Extract the [X, Y] coordinate from the center of the cell holding the provided text.  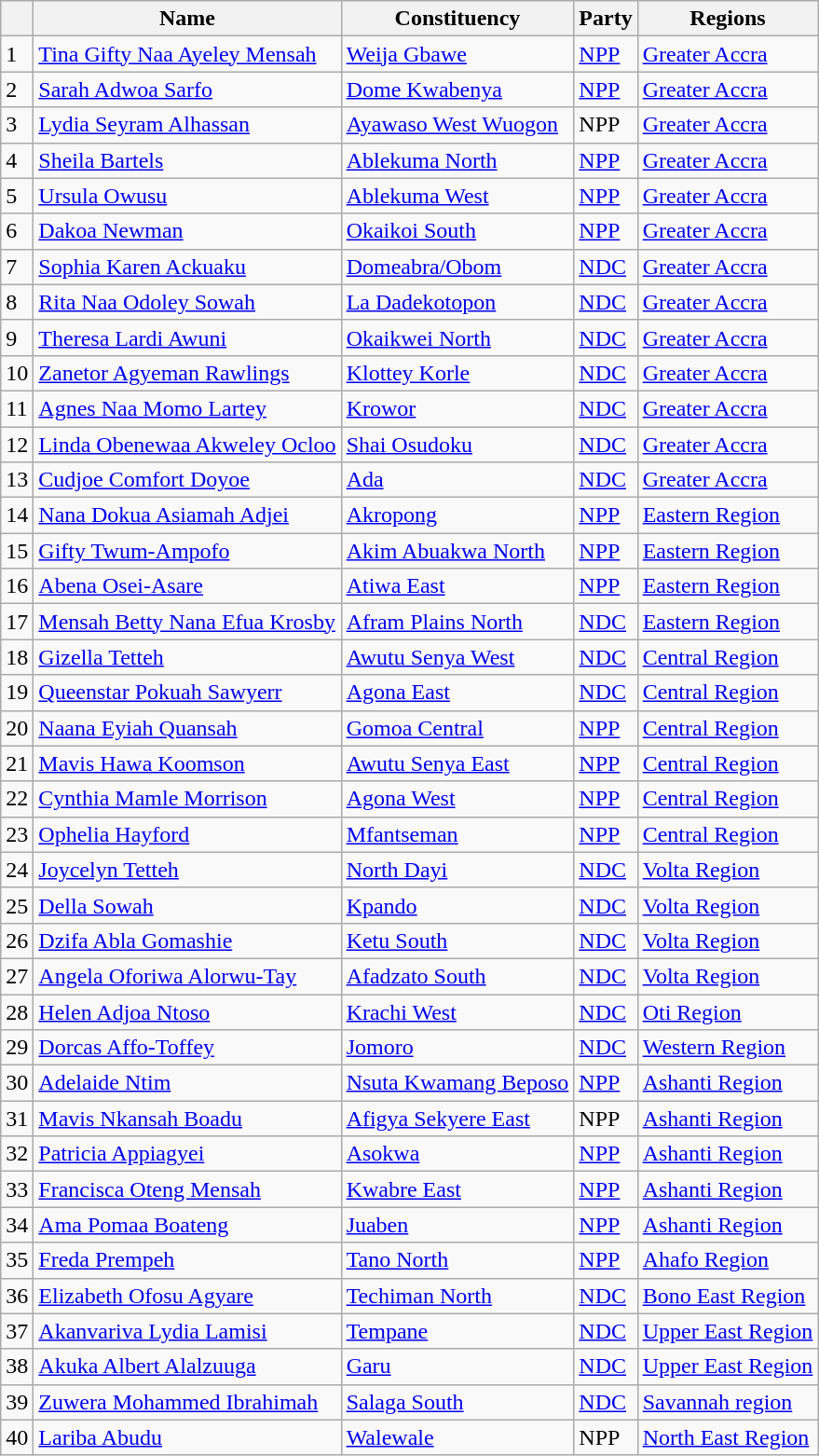
1 [17, 54]
8 [17, 302]
Della Sowah [187, 905]
Western Region [728, 1048]
Constituency [457, 19]
Atiwa East [457, 586]
Ablekuma North [457, 160]
Ketu South [457, 941]
37 [17, 1331]
Krachi West [457, 1011]
Dzifa Abla Gomashie [187, 941]
La Dadekotopon [457, 302]
Helen Adjoa Ntoso [187, 1011]
Dakoa Newman [187, 231]
Nsuta Kwamang Beposo [457, 1083]
Zuwera Mohammed Ibrahimah [187, 1402]
Gizella Tetteh [187, 657]
Okaikwei North [457, 337]
Tano North [457, 1260]
Angela Oforiwa Alorwu-Tay [187, 976]
Ophelia Hayford [187, 834]
Walewale [457, 1437]
Kwabre East [457, 1189]
30 [17, 1083]
Gifty Twum-Ampofo [187, 551]
Sophia Karen Ackuaku [187, 267]
Savannah region [728, 1402]
Awutu Senya East [457, 763]
Lariba Abudu [187, 1437]
6 [17, 231]
Garu [457, 1367]
3 [17, 125]
Akanvariva Lydia Lamisi [187, 1331]
Francisca Oteng Mensah [187, 1189]
40 [17, 1437]
Regions [728, 19]
13 [17, 480]
Mensah Betty Nana Efua Krosby [187, 622]
7 [17, 267]
Mfantseman [457, 834]
25 [17, 905]
Asokwa [457, 1154]
Lydia Seyram Alhassan [187, 125]
Dorcas Affo-Toffey [187, 1048]
Sheila Bartels [187, 160]
5 [17, 196]
Agona West [457, 799]
Elizabeth Ofosu Agyare [187, 1296]
36 [17, 1296]
9 [17, 337]
Tempane [457, 1331]
Abena Osei-Asare [187, 586]
Cynthia Mamle Morrison [187, 799]
23 [17, 834]
34 [17, 1225]
11 [17, 408]
North Dayi [457, 870]
Awutu Senya West [457, 657]
26 [17, 941]
Akuka Albert Alalzuuga [187, 1367]
29 [17, 1048]
39 [17, 1402]
28 [17, 1011]
27 [17, 976]
33 [17, 1189]
4 [17, 160]
18 [17, 657]
Weija Gbawe [457, 54]
Jomoro [457, 1048]
Linda Obenewaa Akweley Ocloo [187, 445]
17 [17, 622]
Mavis Hawa Koomson [187, 763]
10 [17, 373]
Bono East Region [728, 1296]
Rita Naa Odoley Sowah [187, 302]
Klottey Korle [457, 373]
Okaikoi South [457, 231]
Ahafo Region [728, 1260]
Oti Region [728, 1011]
Theresa Lardi Awuni [187, 337]
Agona East [457, 693]
14 [17, 515]
38 [17, 1367]
35 [17, 1260]
Queenstar Pokuah Sawyerr [187, 693]
Krowor [457, 408]
Kpando [457, 905]
32 [17, 1154]
Afram Plains North [457, 622]
Ada [457, 480]
31 [17, 1119]
21 [17, 763]
Akim Abuakwa North [457, 551]
Juaben [457, 1225]
24 [17, 870]
19 [17, 693]
Patricia Appiagyei [187, 1154]
Dome Kwabenya [457, 89]
Joycelyn Tetteh [187, 870]
Name [187, 19]
Mavis Nkansah Boadu [187, 1119]
Freda Prempeh [187, 1260]
Techiman North [457, 1296]
2 [17, 89]
Ama Pomaa Boateng [187, 1225]
Ayawaso West Wuogon [457, 125]
Shai Osudoku [457, 445]
Agnes Naa Momo Lartey [187, 408]
22 [17, 799]
20 [17, 728]
Naana Eyiah Quansah [187, 728]
Adelaide Ntim [187, 1083]
15 [17, 551]
16 [17, 586]
Nana Dokua Asiamah Adjei [187, 515]
Cudjoe Comfort Doyoe [187, 480]
12 [17, 445]
Salaga South [457, 1402]
Ursula Owusu [187, 196]
Ablekuma West [457, 196]
Sarah Adwoa Sarfo [187, 89]
Party [606, 19]
Gomoa Central [457, 728]
Zanetor Agyeman Rawlings [187, 373]
Afadzato South [457, 976]
North East Region [728, 1437]
Akropong [457, 515]
Domeabra/Obom [457, 267]
Tina Gifty Naa Ayeley Mensah [187, 54]
Afigya Sekyere East [457, 1119]
